Return (x, y) of the center of cell containing provided text 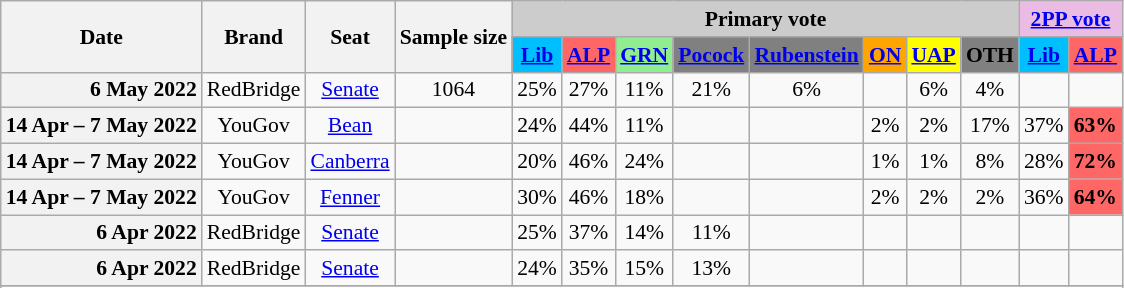
8% (990, 162)
Bean (350, 126)
Pocock (711, 55)
Seat (350, 36)
18% (644, 197)
UAP (933, 55)
Sample size (454, 36)
28% (1044, 162)
ON (886, 55)
Canberra (350, 162)
Brand (254, 36)
27% (588, 90)
GRN (644, 55)
44% (588, 126)
21% (711, 90)
36% (1044, 197)
63% (1096, 126)
20% (537, 162)
6 May 2022 (102, 90)
Date (102, 36)
13% (711, 269)
1064 (454, 90)
4% (990, 90)
2PP vote (1070, 19)
Primary vote (766, 19)
Fenner (350, 197)
64% (1096, 197)
OTH (990, 55)
35% (588, 269)
72% (1096, 162)
Rubenstein (806, 55)
17% (990, 126)
14% (644, 233)
30% (537, 197)
15% (644, 269)
